Scan for the cell matching the given text and deliver its [x, y] coordinate at center. 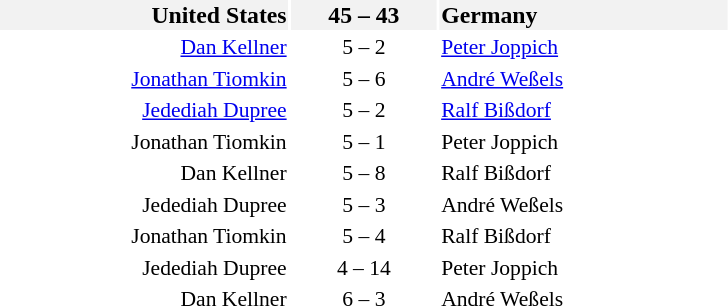
5 – 4 [364, 236]
4 – 14 [364, 268]
5 – 3 [364, 204]
45 – 43 [364, 15]
United States [144, 15]
5 – 1 [364, 142]
Germany [584, 15]
5 – 6 [364, 78]
5 – 8 [364, 173]
